Provide the [x, y] coordinate of the cell's center where the given text is located.  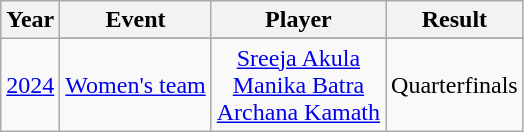
Women's team [136, 85]
Player [298, 20]
Quarterfinals [455, 85]
Year [30, 20]
Sreeja AkulaManika BatraArchana Kamath [298, 85]
2024 [30, 85]
Result [455, 20]
Event [136, 20]
